Detect which cell encompasses the target text, then output its (X, Y) center coordinate. 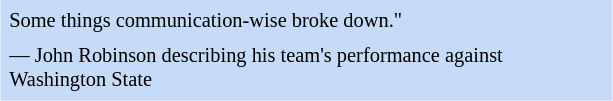
Some things communication-wise broke down." (306, 22)
— John Robinson describing his team's performance against Washington State (306, 68)
